From the cell containing the given text, extract its center point as (X, Y) coordinate. 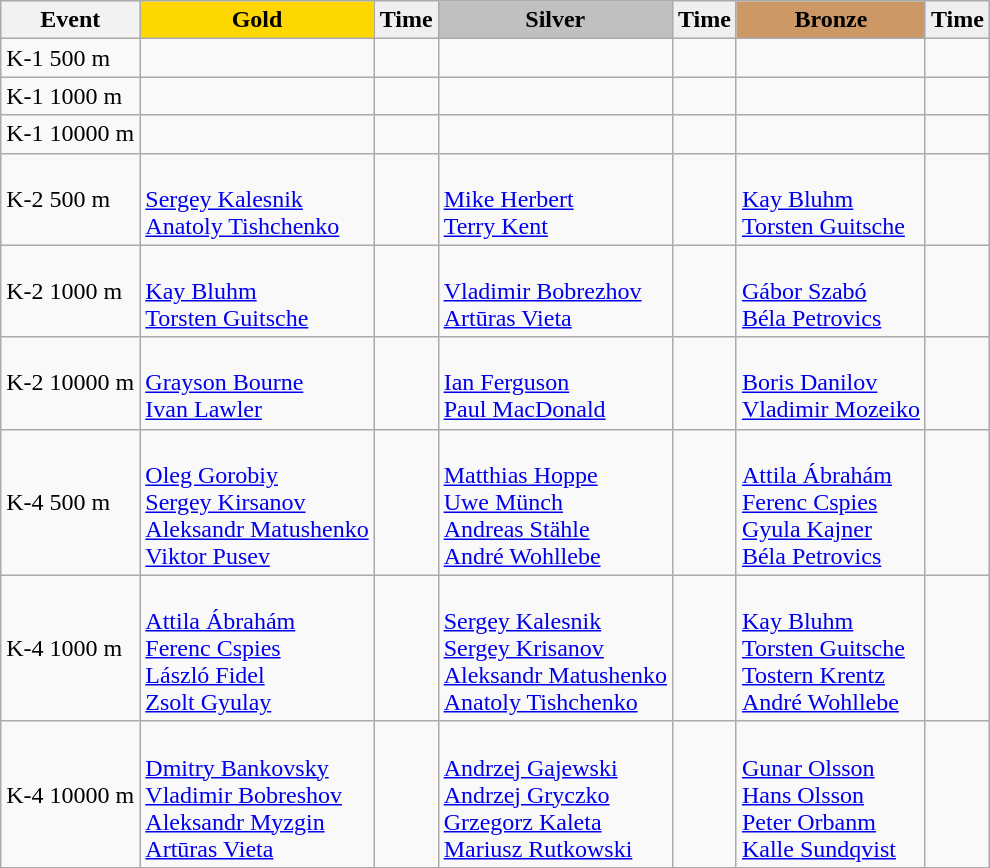
Attila ÁbrahámFerenc CspiesLászló FidelZsolt Gyulay (257, 648)
Event (70, 20)
K-1 1000 m (70, 96)
Silver (555, 20)
K-4 1000 m (70, 648)
K-4 10000 m (70, 794)
K-1 500 m (70, 58)
Grayson BourneIvan Lawler (257, 383)
K-1 10000 m (70, 134)
Dmitry BankovskyVladimir BobreshovAleksandr MyzginArtūras Vieta (257, 794)
Matthias HoppeUwe MünchAndreas StähleAndré Wohllebe (555, 502)
Sergey KalesnikSergey KrisanovAleksandr MatushenkoAnatoly Tishchenko (555, 648)
Oleg GorobiySergey KirsanovAleksandr MatushenkoViktor Pusev (257, 502)
Attila ÁbrahámFerenc CspiesGyula KajnerBéla Petrovics (830, 502)
K-4 500 m (70, 502)
Boris DanilovVladimir Mozeiko (830, 383)
Bronze (830, 20)
K-2 1000 m (70, 291)
K-2 10000 m (70, 383)
Sergey KalesnikAnatoly Tishchenko (257, 199)
Gold (257, 20)
Vladimir BobrezhovArtūras Vieta (555, 291)
Ian FergusonPaul MacDonald (555, 383)
Kay BluhmTorsten GuitscheTostern KrentzAndré Wohllebe (830, 648)
Gábor SzabóBéla Petrovics (830, 291)
Andrzej GajewskiAndrzej GryczkoGrzegorz KaletaMariusz Rutkowski (555, 794)
K-2 500 m (70, 199)
Mike HerbertTerry Kent (555, 199)
Gunar OlssonHans OlssonPeter OrbanmKalle Sundqvist (830, 794)
